Locate the cell with the specified text and output its (x, y) center coordinate. 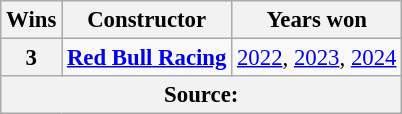
Wins (32, 20)
Source: (202, 95)
3 (32, 58)
Red Bull Racing (147, 58)
Years won (317, 20)
Constructor (147, 20)
2022, 2023, 2024 (317, 58)
